Scan for the cell matching the given text and deliver its [X, Y] coordinate at center. 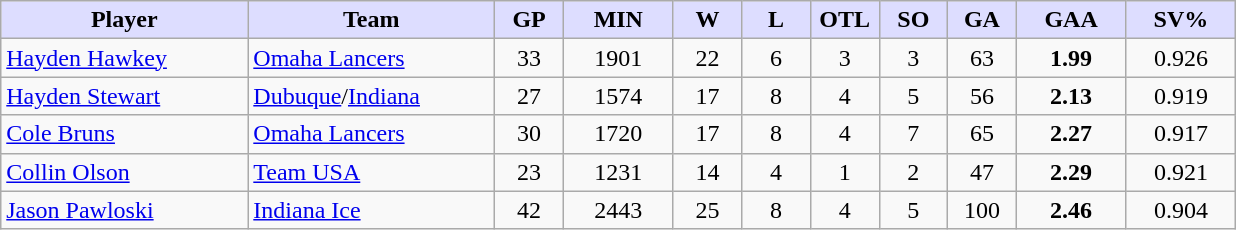
14 [708, 172]
6 [776, 58]
0.926 [1181, 58]
47 [982, 172]
Team [372, 20]
33 [530, 58]
1901 [618, 58]
2.13 [1071, 96]
Team USA [372, 172]
1574 [618, 96]
2.27 [1071, 134]
0.917 [1181, 134]
27 [530, 96]
MIN [618, 20]
56 [982, 96]
OTL [844, 20]
SO [914, 20]
Jason Pawloski [124, 210]
1720 [618, 134]
7 [914, 134]
GAA [1071, 20]
63 [982, 58]
1231 [618, 172]
42 [530, 210]
0.919 [1181, 96]
1 [844, 172]
Player [124, 20]
SV% [1181, 20]
GA [982, 20]
2443 [618, 210]
2.29 [1071, 172]
L [776, 20]
Indiana Ice [372, 210]
30 [530, 134]
W [708, 20]
1.99 [1071, 58]
23 [530, 172]
Hayden Hawkey [124, 58]
2.46 [1071, 210]
100 [982, 210]
0.904 [1181, 210]
0.921 [1181, 172]
Hayden Stewart [124, 96]
22 [708, 58]
Collin Olson [124, 172]
Dubuque/Indiana [372, 96]
GP [530, 20]
Cole Bruns [124, 134]
2 [914, 172]
25 [708, 210]
65 [982, 134]
